Find where the given text appears and provide that cell's center as [X, Y] coordinate. 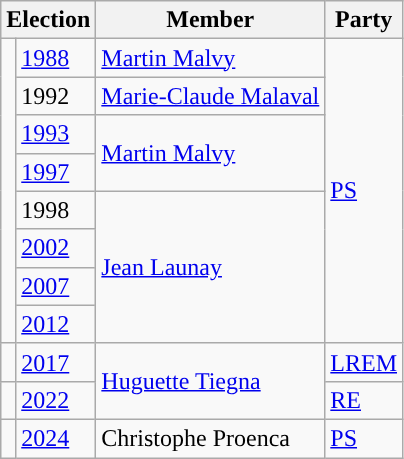
Marie-Claude Malaval [210, 96]
2024 [56, 438]
Member [210, 20]
2002 [56, 248]
2022 [56, 400]
Huguette Tiegna [210, 381]
2007 [56, 286]
2017 [56, 362]
Party [364, 20]
Election [48, 20]
1988 [56, 58]
Christophe Proenca [210, 438]
2012 [56, 324]
1992 [56, 96]
Jean Launay [210, 267]
RE [364, 400]
1997 [56, 172]
LREM [364, 362]
1993 [56, 134]
1998 [56, 210]
